Return (x, y) of the center of cell containing provided text 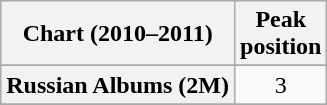
Peakposition (281, 34)
Chart (2010–2011) (118, 34)
3 (281, 85)
Russian Albums (2M) (118, 85)
